For the text-containing cell, return its midpoint in (x, y) coordinate format. 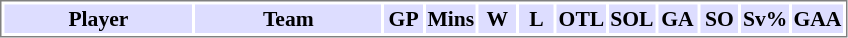
SO (719, 18)
Sv% (766, 18)
Player (98, 18)
Mins (451, 18)
L (536, 18)
W (498, 18)
GAA (818, 18)
OTL (582, 18)
GP (404, 18)
SOL (632, 18)
GA (678, 18)
Team (288, 18)
